Output the [X, Y] coordinate of the center of the cell containing the given text.  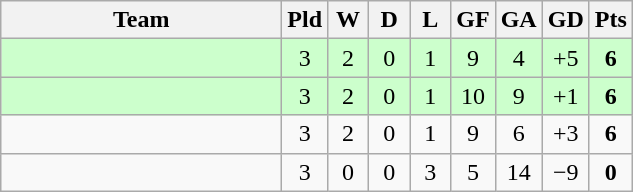
+3 [566, 134]
4 [518, 58]
−9 [566, 172]
D [390, 20]
Team [142, 20]
L [430, 20]
GF [473, 20]
5 [473, 172]
GD [566, 20]
Pld [305, 20]
+1 [566, 96]
14 [518, 172]
+5 [566, 58]
10 [473, 96]
W [348, 20]
GA [518, 20]
Pts [610, 20]
